From the cell containing the given text, extract its center point as [x, y] coordinate. 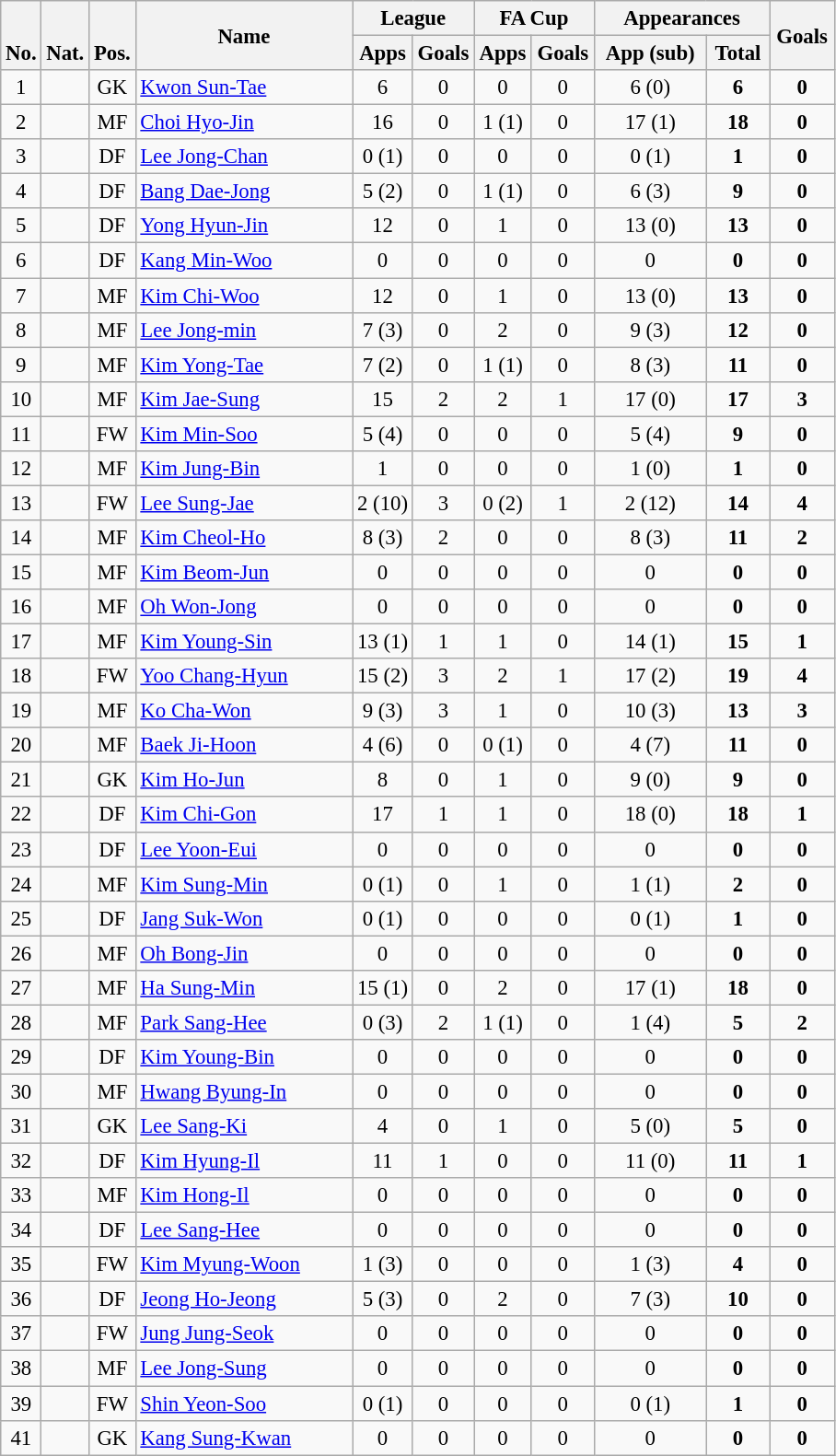
24 [21, 884]
Bang Dae-Jong [244, 192]
Kim Ho-Jun [244, 780]
Baek Ji-Hoon [244, 745]
20 [21, 745]
FA Cup [534, 18]
Kim Min-Soo [244, 434]
Kim Sung-Min [244, 884]
6 (3) [650, 192]
33 [21, 1195]
30 [21, 1091]
Oh Won-Jong [244, 607]
32 [21, 1161]
Kang Sung-Kwan [244, 1438]
14 (1) [650, 642]
Yoo Chang-Hyun [244, 676]
Kim Chi-Gon [244, 815]
13 (1) [383, 642]
35 [21, 1264]
Kim Hyung-Il [244, 1161]
41 [21, 1438]
38 [21, 1369]
Ko Cha-Won [244, 711]
Kim Young-Sin [244, 642]
Lee Sang-Ki [244, 1126]
Choi Hyo-Jin [244, 122]
League [413, 18]
26 [21, 953]
2 (12) [650, 503]
39 [21, 1404]
Name [244, 35]
Nat. [65, 35]
7 (2) [383, 365]
Ha Sung-Min [244, 988]
Appearances [681, 18]
Total [738, 53]
Kim Beom-Jun [244, 572]
Shin Yeon-Soo [244, 1404]
Kim Hong-Il [244, 1195]
5 (3) [383, 1299]
28 [21, 1022]
Kim Yong-Tae [244, 365]
Lee Jong-Sung [244, 1369]
22 [21, 815]
Jung Jung-Seok [244, 1334]
Lee Sung-Jae [244, 503]
21 [21, 780]
Kim Jae-Sung [244, 399]
Yong Hyun-Jin [244, 226]
Kim Jung-Bin [244, 469]
Kim Chi-Woo [244, 296]
25 [21, 918]
27 [21, 988]
2 (10) [383, 503]
1 (4) [650, 1022]
9 (0) [650, 780]
Lee Jong-Chan [244, 157]
Kim Cheol-Ho [244, 538]
Hwang Byung-In [244, 1091]
7 [21, 296]
18 (0) [650, 815]
17 (2) [650, 676]
Jeong Ho-Jeong [244, 1299]
1 (0) [650, 469]
Lee Jong-min [244, 330]
31 [21, 1126]
No. [21, 35]
23 [21, 849]
37 [21, 1334]
10 (3) [650, 711]
4 (7) [650, 745]
Kim Myung-Woon [244, 1264]
Kim Young-Bin [244, 1057]
App (sub) [650, 53]
34 [21, 1230]
Lee Sang-Hee [244, 1230]
15 (1) [383, 988]
36 [21, 1299]
29 [21, 1057]
Pos. [112, 35]
Oh Bong-Jin [244, 953]
Kwon Sun-Tae [244, 87]
Jang Suk-Won [244, 918]
0 (2) [503, 503]
Park Sang-Hee [244, 1022]
5 (2) [383, 192]
4 (6) [383, 745]
6 (0) [650, 87]
11 (0) [650, 1161]
Kang Min-Woo [244, 261]
15 (2) [383, 676]
5 (0) [650, 1126]
17 (0) [650, 399]
0 (3) [383, 1022]
Lee Yoon-Eui [244, 849]
